Extract the (X, Y) coordinate from the center of the cell holding the provided text.  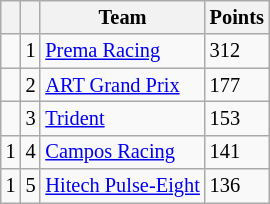
2 (31, 85)
Team (122, 17)
141 (237, 152)
4 (31, 152)
Trident (122, 118)
136 (237, 186)
312 (237, 51)
Campos Racing (122, 152)
ART Grand Prix (122, 85)
153 (237, 118)
177 (237, 85)
3 (31, 118)
Hitech Pulse-Eight (122, 186)
Points (237, 17)
Prema Racing (122, 51)
5 (31, 186)
